Locate the cell with the specified text and output its [X, Y] center coordinate. 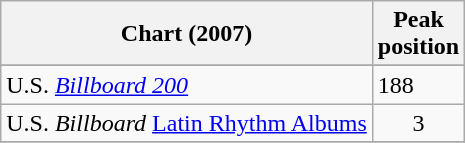
188 [418, 85]
Peakposition [418, 34]
3 [418, 123]
U.S. Billboard Latin Rhythm Albums [187, 123]
U.S. Billboard 200 [187, 85]
Chart (2007) [187, 34]
